Capture the cell that displays the provided text and extract its (X, Y) central coordinate. 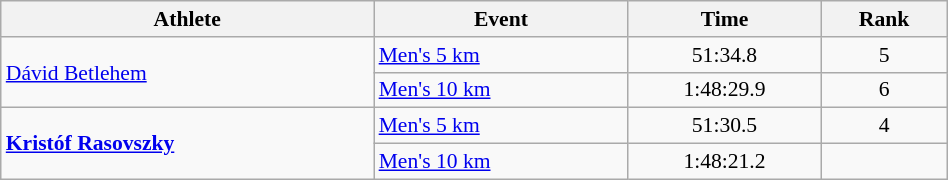
51:30.5 (724, 126)
Athlete (188, 19)
Dávid Betlehem (188, 72)
Kristóf Rasovszky (188, 144)
Time (724, 19)
1:48:29.9 (724, 90)
6 (884, 90)
Event (502, 19)
5 (884, 55)
1:48:21.2 (724, 162)
4 (884, 126)
Rank (884, 19)
51:34.8 (724, 55)
